Identify which cell holds the provided text, then report its [X, Y] central coordinate. 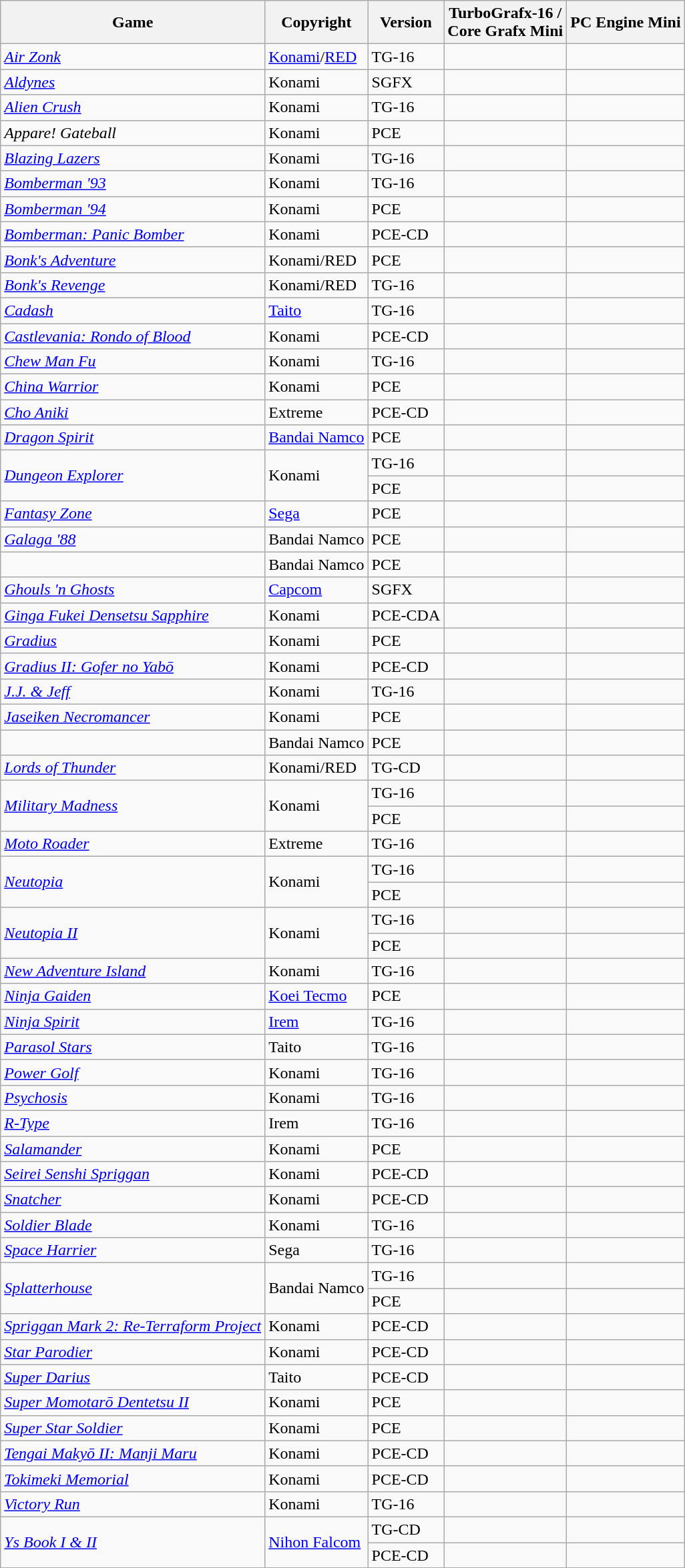
Air Zonk [133, 57]
Castlevania: Rondo of Blood [133, 336]
Tokimeki Memorial [133, 1479]
Fantasy Zone [133, 514]
Star Parodier [133, 1352]
Galaga '88 [133, 539]
Moto Roader [133, 844]
Seirei Senshi Spriggan [133, 1174]
J.J. & Jeff [133, 691]
Version [406, 23]
Koei Tecmo [316, 996]
Dungeon Explorer [133, 476]
PC Engine Mini [626, 23]
Bonk's Revenge [133, 285]
Soldier Blade [133, 1225]
Salamander [133, 1148]
Tengai Makyō II: Manji Maru [133, 1453]
Super Momotarō Dentetsu II [133, 1403]
New Adventure Island [133, 971]
Jaseiken Necromancer [133, 717]
Ninja Gaiden [133, 996]
Ginga Fukei Densetsu Sapphire [133, 615]
Appare! Gateball [133, 133]
Psychosis [133, 1098]
Alien Crush [133, 107]
Super Darius [133, 1377]
Game [133, 23]
Bonk's Adventure [133, 260]
Power Golf [133, 1072]
Spriggan Mark 2: Re-Terraform Project [133, 1326]
Neutopia II [133, 933]
Dragon Spirit [133, 438]
China Warrior [133, 387]
Bomberman '94 [133, 209]
Neutopia [133, 882]
Ninja Spirit [133, 1022]
Capcom [316, 590]
Aldynes [133, 82]
Ys Book I & II [133, 1542]
Cho Aniki [133, 412]
Gradius [133, 641]
R-Type [133, 1123]
Nihon Falcom [316, 1542]
PCE-CDA [406, 615]
Bomberman '93 [133, 183]
Splatterhouse [133, 1288]
Victory Run [133, 1504]
Blazing Lazers [133, 158]
Parasol Stars [133, 1047]
Bomberman: Panic Bomber [133, 234]
Cadash [133, 310]
Ghouls 'n Ghosts [133, 590]
Super Star Soldier [133, 1428]
Chew Man Fu [133, 362]
Space Harrier [133, 1250]
Gradius II: Gofer no Yabō [133, 666]
Copyright [316, 23]
TurboGrafx-16 /Core Grafx Mini [505, 23]
Military Madness [133, 806]
Snatcher [133, 1200]
Lords of Thunder [133, 768]
